Output the [X, Y] coordinate of the center of the cell containing the given text.  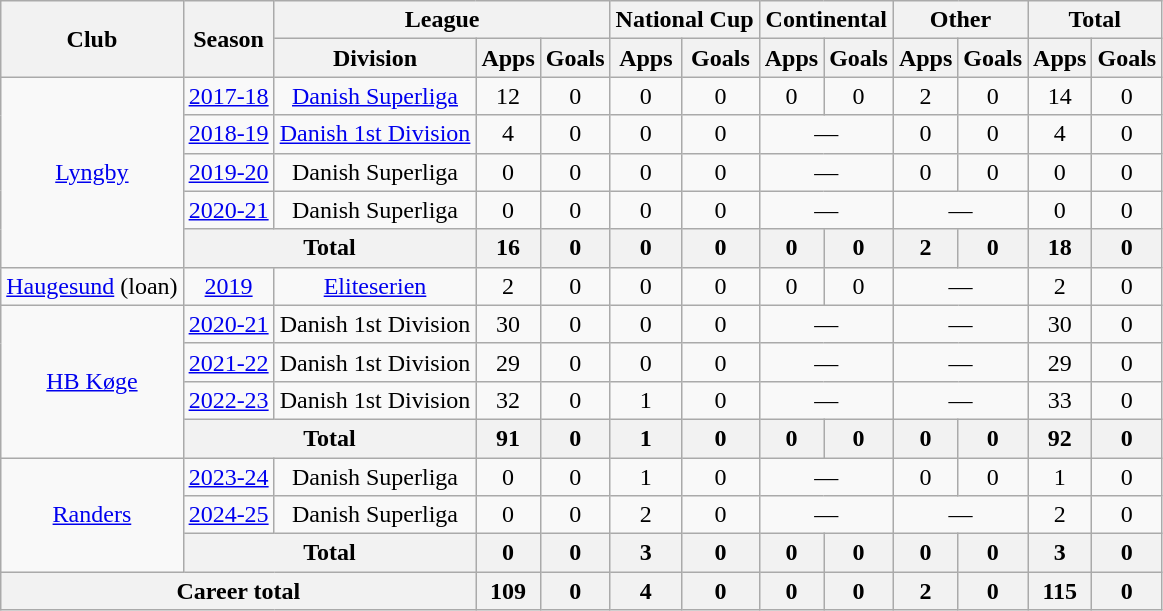
2021-22 [228, 362]
33 [1060, 400]
Randers [92, 515]
16 [508, 248]
2019 [228, 286]
Division [375, 58]
32 [508, 400]
Lyngby [92, 172]
2017-18 [228, 96]
Other [960, 20]
91 [508, 438]
2019-20 [228, 172]
18 [1060, 248]
League [442, 20]
Career total [238, 591]
HB Køge [92, 381]
115 [1060, 591]
Haugesund (loan) [92, 286]
12 [508, 96]
109 [508, 591]
Eliteserien [375, 286]
Season [228, 39]
National Cup [684, 20]
Club [92, 39]
2024-25 [228, 515]
Continental [826, 20]
2022-23 [228, 400]
14 [1060, 96]
2018-19 [228, 134]
2023-24 [228, 477]
92 [1060, 438]
